Search for the cell housing the specified text and yield its [X, Y] center coordinate. 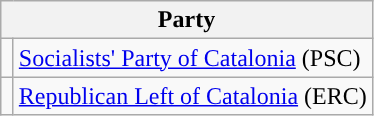
Republican Left of Catalonia (ERC) [192, 96]
Party [187, 20]
Socialists' Party of Catalonia (PSC) [192, 58]
